Locate the cell with the specified text and output its [X, Y] center coordinate. 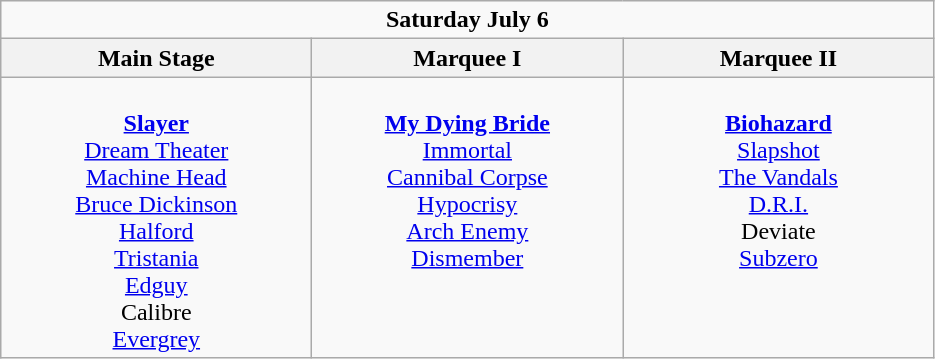
Saturday July 6 [468, 20]
Slayer Dream Theater Machine Head Bruce Dickinson Halford Tristania Edguy Calibre Evergrey [156, 218]
Main Stage [156, 58]
Biohazard Slapshot The Vandals D.R.I. Deviate Subzero [778, 218]
My Dying Bride Immortal Cannibal Corpse Hypocrisy Arch Enemy Dismember [468, 218]
Marquee II [778, 58]
Marquee I [468, 58]
